Return (x, y) of the center of cell containing provided text 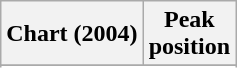
Chart (2004) (72, 34)
Peakposition (189, 34)
